Return the (X, Y) coordinate for the center point of the cell that contains the specified text.  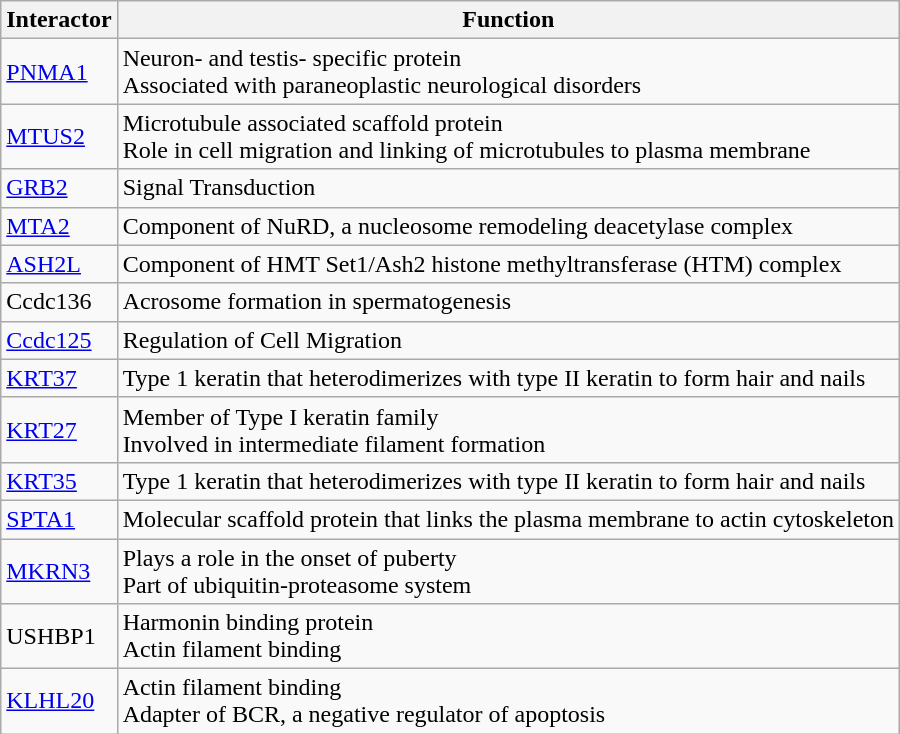
Neuron- and testis- specific proteinAssociated with paraneoplastic neurological disorders (508, 72)
MKRN3 (59, 570)
KRT37 (59, 378)
Ccdc136 (59, 302)
ASH2L (59, 264)
SPTA1 (59, 519)
USHBP1 (59, 636)
PNMA1 (59, 72)
Microtubule associated scaffold proteinRole in cell migration and linking of microtubules to plasma membrane (508, 136)
KRT27 (59, 430)
Molecular scaffold protein that links the plasma membrane to actin cytoskeleton (508, 519)
Acrosome formation in spermatogenesis (508, 302)
Ccdc125 (59, 340)
Actin filament bindingAdapter of BCR, a negative regulator of apoptosis (508, 702)
KLHL20 (59, 702)
Member of Type I keratin familyInvolved in intermediate filament formation (508, 430)
Regulation of Cell Migration (508, 340)
GRB2 (59, 188)
MTA2 (59, 226)
MTUS2 (59, 136)
Component of NuRD, a nucleosome remodeling deacetylase complex (508, 226)
Plays a role in the onset of pubertyPart of ubiquitin-proteasome system (508, 570)
Interactor (59, 20)
Harmonin binding proteinActin filament binding (508, 636)
KRT35 (59, 481)
Component of HMT Set1/Ash2 histone methyltransferase (HTM) complex (508, 264)
Signal Transduction (508, 188)
Function (508, 20)
